Determine the [x, y] coordinate at the center of the cell enclosing the given text.  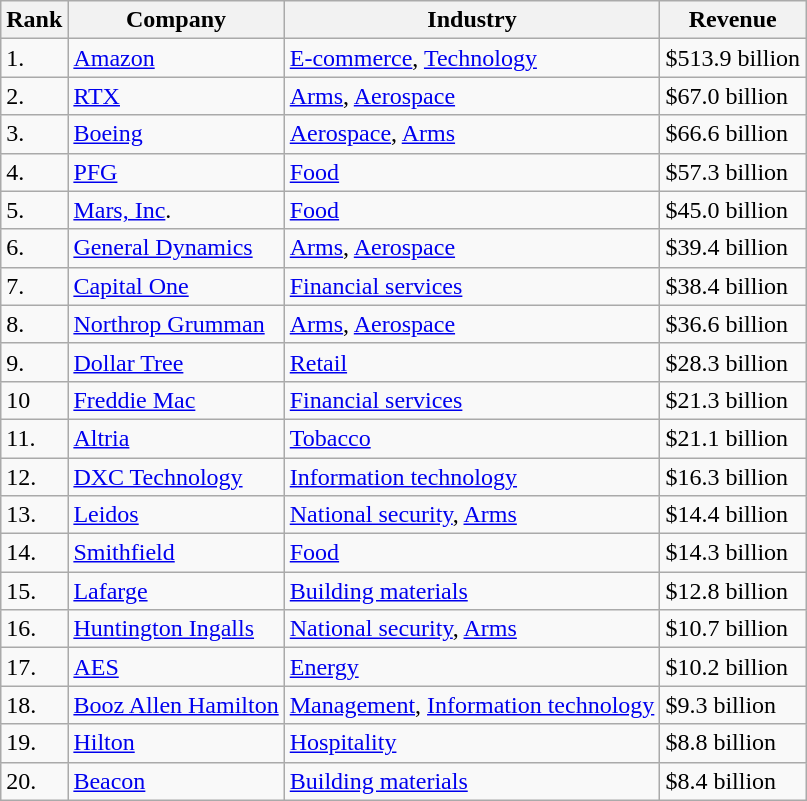
Energy [472, 667]
13. [34, 515]
8. [34, 324]
5. [34, 210]
Boeing [176, 134]
$16.3 billion [733, 477]
Rank [34, 20]
Mars, Inc. [176, 210]
3. [34, 134]
Information technology [472, 477]
Beacon [176, 781]
10 [34, 400]
14. [34, 553]
$38.4 billion [733, 286]
$21.1 billion [733, 438]
Booz Allen Hamilton [176, 705]
$45.0 billion [733, 210]
Company [176, 20]
Revenue [733, 20]
7. [34, 286]
$8.8 billion [733, 743]
17. [34, 667]
Huntington Ingalls [176, 629]
Aerospace, Arms [472, 134]
Freddie Mac [176, 400]
12. [34, 477]
Leidos [176, 515]
Capital One [176, 286]
$513.9 billion [733, 58]
11. [34, 438]
Hilton [176, 743]
Tobacco [472, 438]
Retail [472, 362]
AES [176, 667]
$9.3 billion [733, 705]
4. [34, 172]
$12.8 billion [733, 591]
$28.3 billion [733, 362]
$10.2 billion [733, 667]
$36.6 billion [733, 324]
$57.3 billion [733, 172]
18. [34, 705]
$10.7 billion [733, 629]
Altria [176, 438]
20. [34, 781]
Smithfield [176, 553]
$66.6 billion [733, 134]
General Dynamics [176, 248]
6. [34, 248]
E-commerce, Technology [472, 58]
$39.4 billion [733, 248]
16. [34, 629]
Dollar Tree [176, 362]
$67.0 billion [733, 96]
$8.4 billion [733, 781]
RTX [176, 96]
Management, Information technology [472, 705]
15. [34, 591]
DXC Technology [176, 477]
1. [34, 58]
Hospitality [472, 743]
$14.3 billion [733, 553]
9. [34, 362]
Industry [472, 20]
19. [34, 743]
PFG [176, 172]
2. [34, 96]
Lafarge [176, 591]
$14.4 billion [733, 515]
Amazon [176, 58]
$21.3 billion [733, 400]
Northrop Grumman [176, 324]
